Output the [X, Y] coordinate of the center of the cell containing the given text.  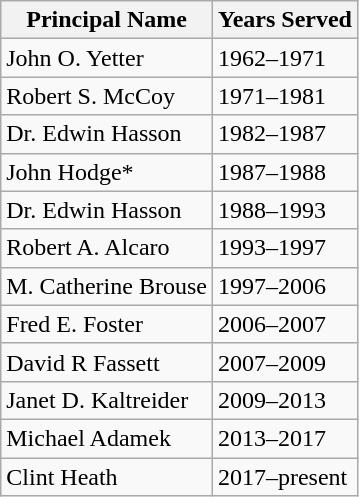
John O. Yetter [107, 58]
John Hodge* [107, 172]
Michael Adamek [107, 438]
Janet D. Kaltreider [107, 400]
1971–1981 [284, 96]
Years Served [284, 20]
Robert A. Alcaro [107, 248]
1962–1971 [284, 58]
1987–1988 [284, 172]
Principal Name [107, 20]
2017–present [284, 477]
1982–1987 [284, 134]
2006–2007 [284, 324]
Fred E. Foster [107, 324]
2007–2009 [284, 362]
David R Fassett [107, 362]
2009–2013 [284, 400]
1997–2006 [284, 286]
M. Catherine Brouse [107, 286]
1993–1997 [284, 248]
Clint Heath [107, 477]
2013–2017 [284, 438]
Robert S. McCoy [107, 96]
1988–1993 [284, 210]
